Provide the [X, Y] coordinate of the cell's center where the given text is located.  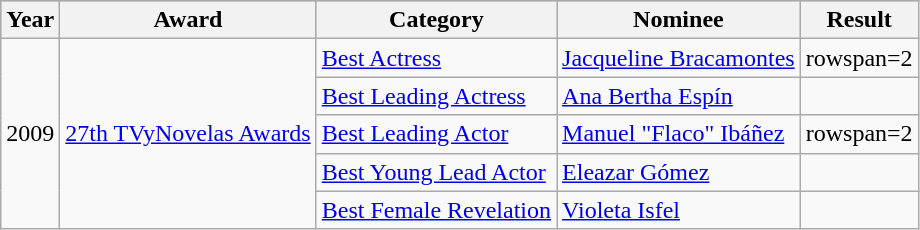
Best Young Lead Actor [436, 172]
Category [436, 20]
Best Leading Actress [436, 96]
27th TVyNovelas Awards [188, 134]
Ana Bertha Espín [679, 96]
Best Female Revelation [436, 210]
Jacqueline Bracamontes [679, 58]
Best Leading Actor [436, 134]
Manuel "Flaco" Ibáñez [679, 134]
Violeta Isfel [679, 210]
Nominee [679, 20]
Result [859, 20]
Year [30, 20]
Best Actress [436, 58]
Eleazar Gómez [679, 172]
2009 [30, 134]
Award [188, 20]
